Capture the cell that displays the provided text and extract its [x, y] central coordinate. 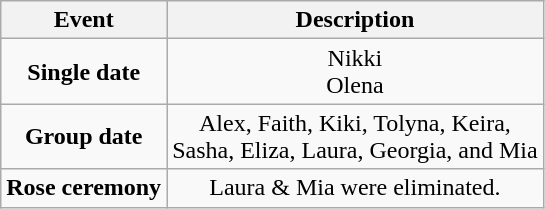
Event [84, 20]
Description [355, 20]
Laura & Mia were eliminated. [355, 188]
Group date [84, 136]
NikkiOlena [355, 72]
Alex, Faith, Kiki, Tolyna, Keira, Sasha, Eliza, Laura, Georgia, and Mia [355, 136]
Rose ceremony [84, 188]
Single date [84, 72]
